Detect which cell encompasses the target text, then output its [X, Y] center coordinate. 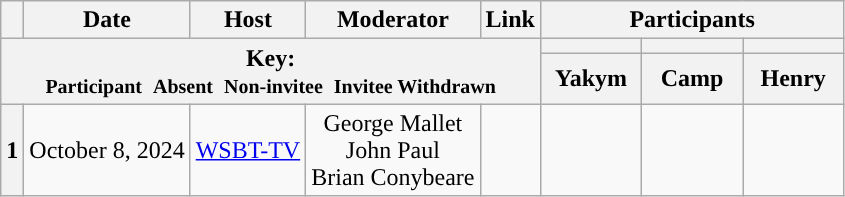
Link [510, 20]
Moderator [393, 20]
George MalletJohn PaulBrian Conybeare [393, 150]
Host [248, 20]
Yakym [590, 78]
WSBT-TV [248, 150]
Participants [692, 20]
Date [107, 20]
Henry [794, 78]
October 8, 2024 [107, 150]
Camp [692, 78]
1 [12, 150]
Key: Participant Absent Non-invitee Invitee Withdrawn [271, 72]
